Capture the cell that displays the provided text and extract its [x, y] central coordinate. 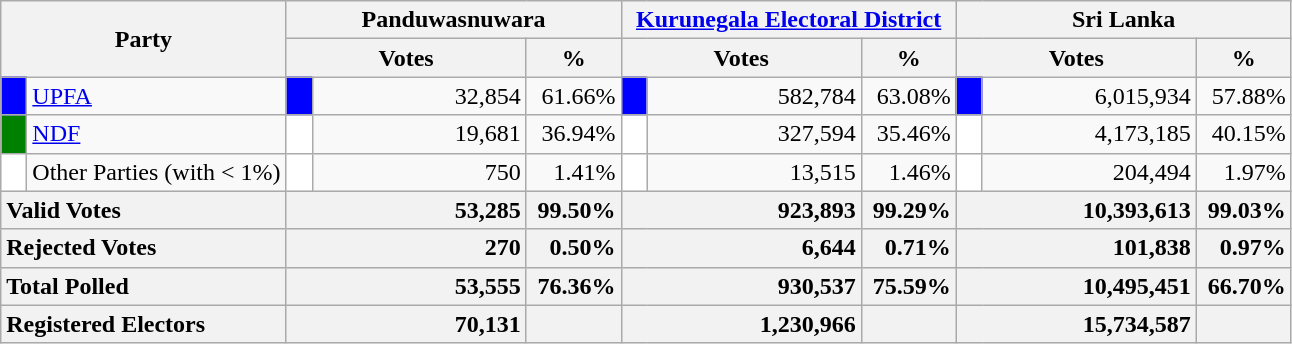
Kurunegala Electoral District [788, 20]
10,393,613 [1076, 210]
75.59% [908, 286]
1,230,966 [741, 324]
61.66% [574, 96]
Valid Votes [144, 210]
6,015,934 [1089, 96]
6,644 [741, 248]
35.46% [908, 134]
70,131 [406, 324]
1.41% [574, 172]
63.08% [908, 96]
4,173,185 [1089, 134]
Party [144, 39]
Panduwasnuwara [454, 20]
53,285 [406, 210]
53,555 [406, 286]
Total Polled [144, 286]
76.36% [574, 286]
930,537 [741, 286]
Rejected Votes [144, 248]
1.97% [1244, 172]
36.94% [574, 134]
582,784 [754, 96]
32,854 [419, 96]
10,495,451 [1076, 286]
99.50% [574, 210]
99.29% [908, 210]
Sri Lanka [1124, 20]
NDF [156, 134]
270 [406, 248]
750 [419, 172]
66.70% [1244, 286]
UPFA [156, 96]
101,838 [1076, 248]
1.46% [908, 172]
19,681 [419, 134]
Registered Electors [144, 324]
0.50% [574, 248]
99.03% [1244, 210]
0.97% [1244, 248]
327,594 [754, 134]
15,734,587 [1076, 324]
204,494 [1089, 172]
Other Parties (with < 1%) [156, 172]
923,893 [741, 210]
13,515 [754, 172]
40.15% [1244, 134]
0.71% [908, 248]
57.88% [1244, 96]
